Search for the cell housing the specified text and yield its (X, Y) center coordinate. 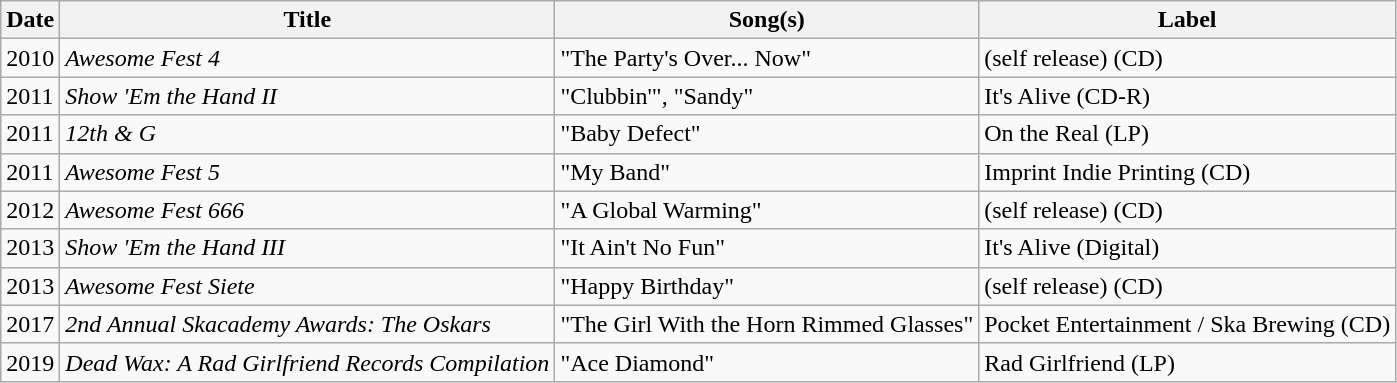
"It Ain't No Fun" (767, 248)
Title (308, 20)
"A Global Warming" (767, 210)
Show 'Em the Hand II (308, 96)
12th & G (308, 134)
Label (1188, 20)
"The Girl With the Horn Rimmed Glasses" (767, 324)
"Baby Defect" (767, 134)
2nd Annual Skacademy Awards: The Oskars (308, 324)
Awesome Fest Siete (308, 286)
"Happy Birthday" (767, 286)
Awesome Fest 5 (308, 172)
Dead Wax: A Rad Girlfriend Records Compilation (308, 362)
It's Alive (CD-R) (1188, 96)
2010 (30, 58)
2019 (30, 362)
Imprint Indie Printing (CD) (1188, 172)
"My Band" (767, 172)
Pocket Entertainment / Ska Brewing (CD) (1188, 324)
2012 (30, 210)
Awesome Fest 666 (308, 210)
On the Real (LP) (1188, 134)
2017 (30, 324)
Date (30, 20)
"Clubbin'", "Sandy" (767, 96)
It's Alive (Digital) (1188, 248)
Awesome Fest 4 (308, 58)
Rad Girlfriend (LP) (1188, 362)
Song(s) (767, 20)
"The Party's Over... Now" (767, 58)
"Ace Diamond" (767, 362)
Show 'Em the Hand III (308, 248)
